Return the (X, Y) coordinate for the center point of the cell that contains the specified text.  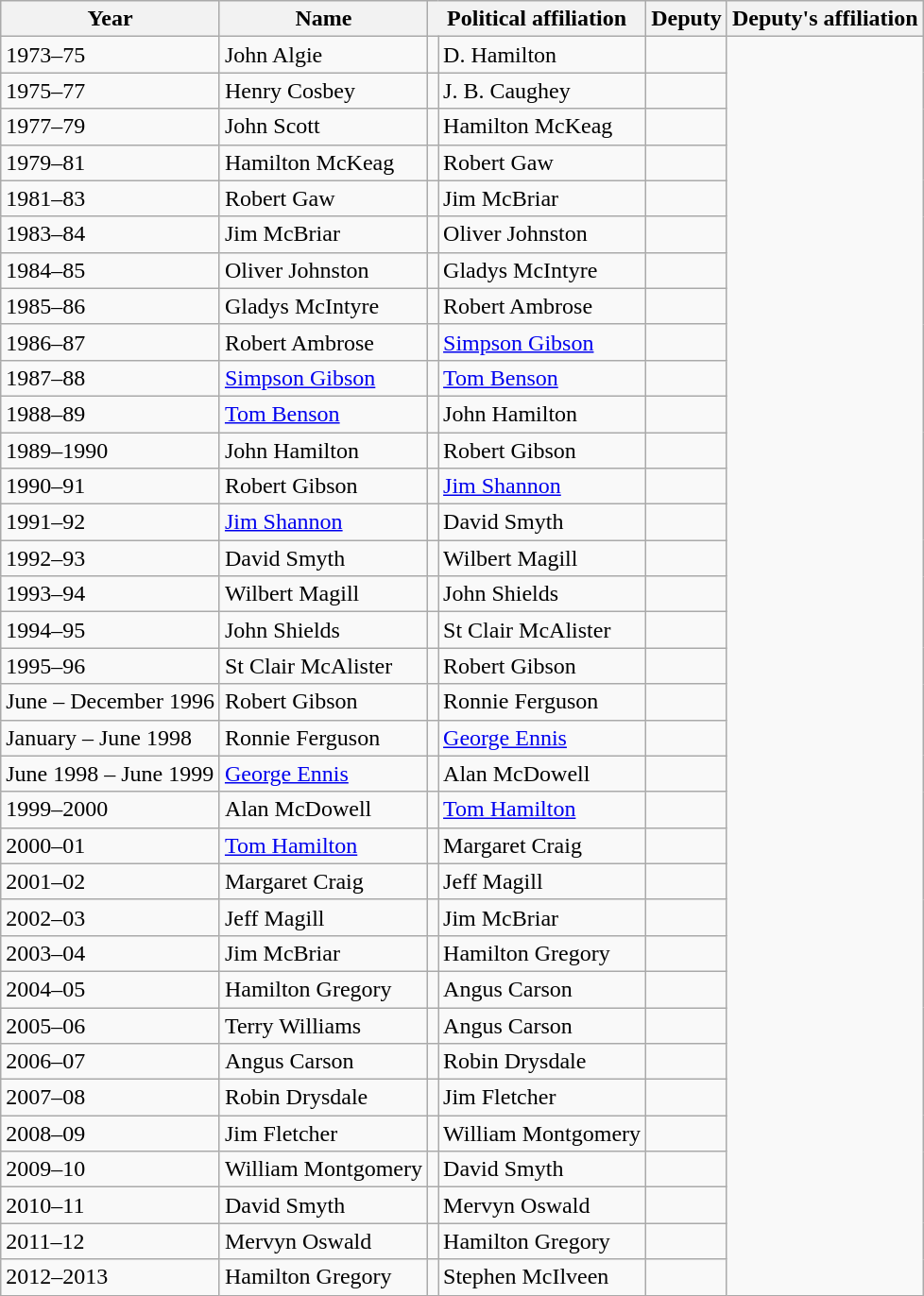
June 1998 – June 1999 (111, 774)
1986–87 (111, 342)
2001–02 (111, 881)
Stephen McIlveen (542, 1277)
Name (323, 19)
1992–93 (111, 558)
2002–03 (111, 917)
2007–08 (111, 1098)
1994–95 (111, 630)
2009–10 (111, 1169)
2005–06 (111, 1025)
2004–05 (111, 989)
June – December 1996 (111, 702)
John Algie (323, 55)
1995–96 (111, 666)
1983–84 (111, 234)
2011–12 (111, 1241)
2006–07 (111, 1062)
1981–83 (111, 198)
Deputy (687, 19)
1987–88 (111, 378)
1985–86 (111, 306)
2003–04 (111, 953)
D. Hamilton (542, 55)
Deputy's affiliation (825, 19)
1990–91 (111, 486)
2000–01 (111, 845)
1975–77 (111, 91)
1988–89 (111, 414)
Year (111, 19)
John Scott (323, 127)
Henry Cosbey (323, 91)
1993–94 (111, 594)
Terry Williams (323, 1025)
2010–11 (111, 1205)
January – June 1998 (111, 738)
Political affiliation (537, 19)
1977–79 (111, 127)
1979–81 (111, 162)
1991–92 (111, 522)
2008–09 (111, 1134)
J. B. Caughey (542, 91)
1999–2000 (111, 810)
1989–1990 (111, 451)
1973–75 (111, 55)
1984–85 (111, 270)
2012–2013 (111, 1277)
